From the cell containing the given text, extract its center point as (X, Y) coordinate. 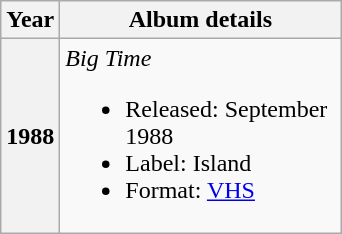
Big TimeReleased: September 1988Label: IslandFormat: VHS (200, 136)
Year (30, 20)
1988 (30, 136)
Album details (200, 20)
